Scan for the cell matching the given text and deliver its [X, Y] coordinate at center. 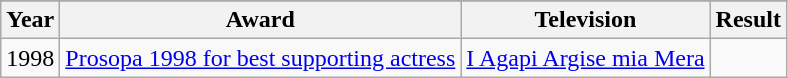
I Agapi Argise mia Mera [586, 58]
Result [748, 20]
Television [586, 20]
Award [260, 20]
Prosopa 1998 for best supporting actress [260, 58]
Year [30, 20]
1998 [30, 58]
